Return (X, Y) of the center of cell containing provided text 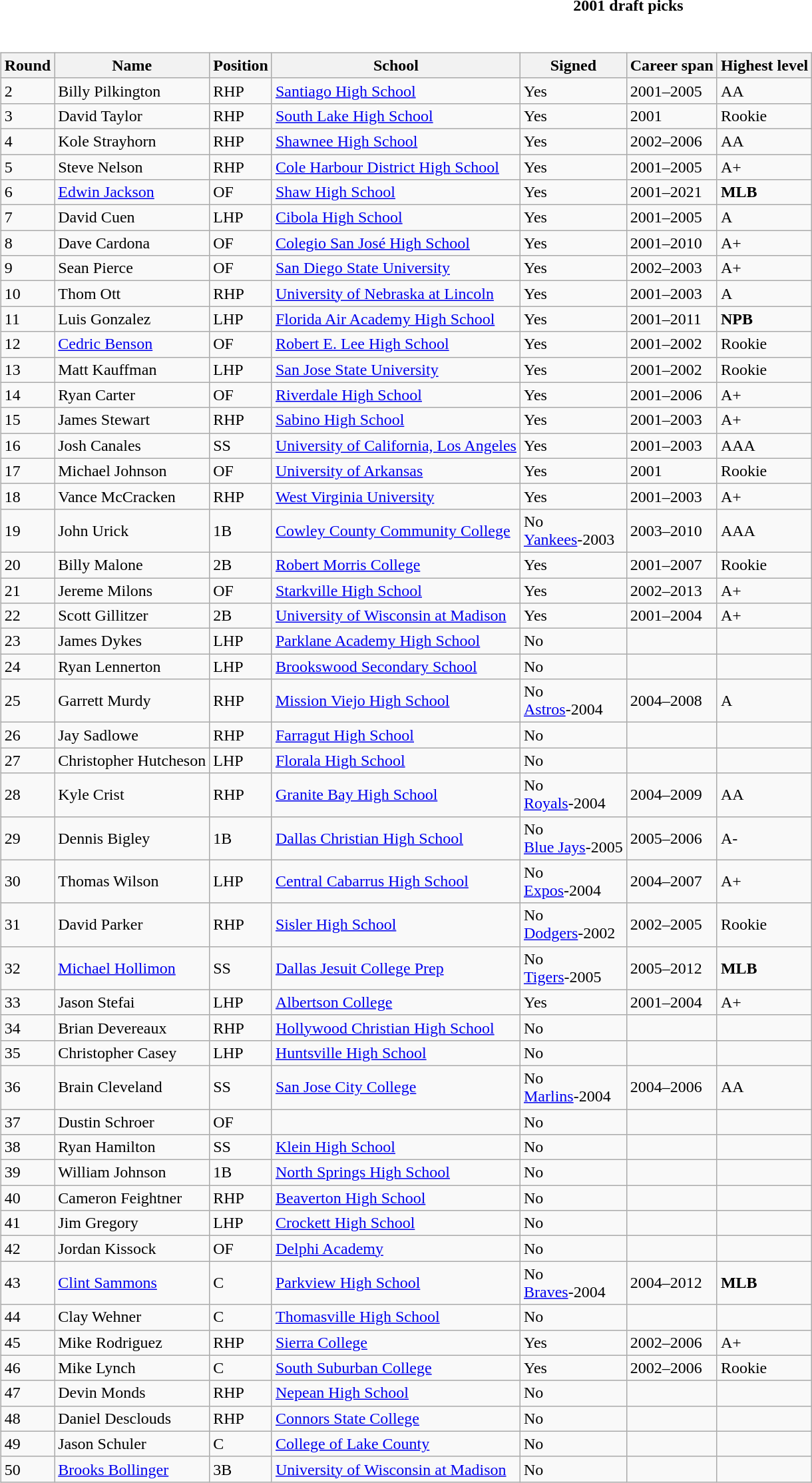
Clay Wehner (132, 1317)
Christopher Casey (132, 1053)
48 (27, 1418)
A- (764, 838)
Edwin Jackson (132, 192)
45 (27, 1342)
University of Arkansas (395, 471)
Thomasville High School (395, 1317)
2004–2012 (672, 1283)
No Marlins-2004 (573, 1087)
Thomas Wilson (132, 882)
21 (27, 591)
Devin Monds (132, 1393)
Brain Cleveland (132, 1087)
San Jose City College (395, 1087)
Highest level (764, 65)
Name (132, 65)
2002–2005 (672, 924)
Kyle Crist (132, 795)
Delphi Academy (395, 1249)
46 (27, 1368)
West Virginia University (395, 496)
Ryan Carter (132, 395)
27 (27, 760)
32 (27, 968)
14 (27, 395)
39 (27, 1173)
7 (27, 218)
University of California, Los Angeles (395, 445)
34 (27, 1028)
James Stewart (132, 420)
Kole Strayhorn (132, 141)
NPB (764, 319)
50 (27, 1469)
2001–2010 (672, 243)
NoAstros-2004 (573, 701)
Connors State College (395, 1418)
David Taylor (132, 116)
Mission Viejo High School (395, 701)
Brian Devereaux (132, 1028)
Signed (573, 65)
2 (27, 91)
Steve Nelson (132, 167)
Ryan Lennerton (132, 667)
Florida Air Academy High School (395, 319)
Brookswood Secondary School (395, 667)
Sean Pierce (132, 268)
Dallas Christian High School (395, 838)
Ryan Hamilton (132, 1147)
20 (27, 565)
36 (27, 1087)
Dallas Jesuit College Prep (395, 968)
Brooks Bollinger (132, 1469)
Cameron Feightner (132, 1198)
NoRoyals-2004 (573, 795)
Cibola High School (395, 218)
Jim Gregory (132, 1223)
Jason Stefai (132, 1002)
31 (27, 924)
NoExpos-2004 (573, 882)
49 (27, 1444)
Central Cabarrus High School (395, 882)
Thom Ott (132, 294)
33 (27, 1002)
2001–2007 (672, 565)
2004–2007 (672, 882)
29 (27, 838)
Jason Schuler (132, 1444)
2005–2006 (672, 838)
30 (27, 882)
Jordan Kissock (132, 1249)
23 (27, 641)
Beaverton High School (395, 1198)
Vance McCracken (132, 496)
Michael Johnson (132, 471)
10 (27, 294)
William Johnson (132, 1173)
Parkview High School (395, 1283)
Dave Cardona (132, 243)
Cedric Benson (132, 344)
James Dykes (132, 641)
2001–2006 (672, 395)
Parklane Academy High School (395, 641)
Robert E. Lee High School (395, 344)
Luis Gonzalez (132, 319)
42 (27, 1249)
John Urick (132, 530)
David Parker (132, 924)
North Springs High School (395, 1173)
Nepean High School (395, 1393)
2001–2011 (672, 319)
Round (27, 65)
Billy Malone (132, 565)
Sierra College (395, 1342)
Robert Morris College (395, 565)
28 (27, 795)
San Diego State University (395, 268)
South Suburban College (395, 1368)
35 (27, 1053)
2002–2013 (672, 591)
3B (241, 1469)
Cowley County Community College (395, 530)
44 (27, 1317)
School (395, 65)
24 (27, 667)
University of Nebraska at Lincoln (395, 294)
22 (27, 616)
2001–2021 (672, 192)
17 (27, 471)
Jay Sadlowe (132, 735)
Starkville High School (395, 591)
Florala High School (395, 760)
Hollywood Christian High School (395, 1028)
Granite Bay High School (395, 795)
Crockett High School (395, 1223)
Michael Hollimon (132, 968)
Sabino High School (395, 420)
8 (27, 243)
Sisler High School (395, 924)
4 (27, 141)
Huntsville High School (395, 1053)
Farragut High School (395, 735)
Riverdale High School (395, 395)
Jereme Milons (132, 591)
Santiago High School (395, 91)
Josh Canales (132, 445)
9 (27, 268)
47 (27, 1393)
26 (27, 735)
Shaw High School (395, 192)
Colegio San José High School (395, 243)
San Jose State University (395, 370)
South Lake High School (395, 116)
Matt Kauffman (132, 370)
Clint Sammons (132, 1283)
NoBraves-2004 (573, 1283)
College of Lake County (395, 1444)
6 (27, 192)
No Yankees-2003 (573, 530)
Garrett Murdy (132, 701)
13 (27, 370)
Albertson College (395, 1002)
43 (27, 1283)
37 (27, 1122)
2004–2006 (672, 1087)
Billy Pilkington (132, 91)
Cole Harbour District High School (395, 167)
40 (27, 1198)
Position (241, 65)
NoTigers-2005 (573, 968)
38 (27, 1147)
Klein High School (395, 1147)
2005–2012 (672, 968)
41 (27, 1223)
Mike Lynch (132, 1368)
25 (27, 701)
16 (27, 445)
2003–2010 (672, 530)
David Cuen (132, 218)
Scott Gillitzer (132, 616)
2002–2003 (672, 268)
NoBlue Jays-2005 (573, 838)
Christopher Hutcheson (132, 760)
Mike Rodriguez (132, 1342)
11 (27, 319)
18 (27, 496)
Dustin Schroer (132, 1122)
Career span (672, 65)
Daniel Desclouds (132, 1418)
19 (27, 530)
5 (27, 167)
3 (27, 116)
15 (27, 420)
12 (27, 344)
2004–2009 (672, 795)
Dennis Bigley (132, 838)
No Dodgers-2002 (573, 924)
Shawnee High School (395, 141)
2004–2008 (672, 701)
